Pinpoint the cell where the given text exists, returning its [x, y] midpoint coordinate. 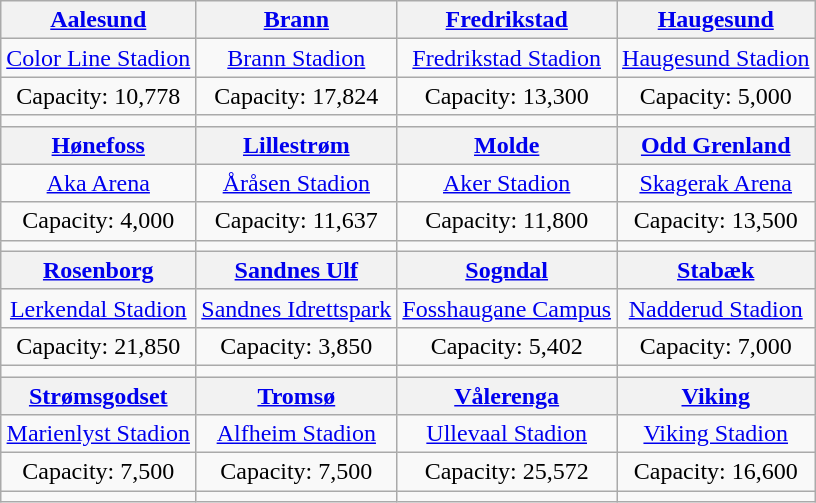
Capacity: 4,000 [98, 221]
Viking Stadion [716, 434]
Vålerenga [507, 395]
Lillestrøm [296, 145]
Tromsø [296, 395]
Capacity: 7,000 [716, 346]
Capacity: 16,600 [716, 472]
Brann Stadion [296, 58]
Nadderud Stadion [716, 308]
Sandnes Idrettspark [296, 308]
Capacity: 11,800 [507, 221]
Aka Arena [98, 183]
Strømsgodset [98, 395]
Color Line Stadion [98, 58]
Capacity: 5,000 [716, 96]
Haugesund [716, 20]
Fredrikstad Stadion [507, 58]
Capacity: 17,824 [296, 96]
Åråsen Stadion [296, 183]
Lerkendal Stadion [98, 308]
Haugesund Stadion [716, 58]
Sogndal [507, 270]
Marienlyst Stadion [98, 434]
Aalesund [98, 20]
Skagerak Arena [716, 183]
Capacity: 11,637 [296, 221]
Aker Stadion [507, 183]
Capacity: 3,850 [296, 346]
Capacity: 21,850 [98, 346]
Capacity: 13,500 [716, 221]
Capacity: 13,300 [507, 96]
Sandnes Ulf [296, 270]
Molde [507, 145]
Odd Grenland [716, 145]
Fosshaugane Campus [507, 308]
Ullevaal Stadion [507, 434]
Fredrikstad [507, 20]
Stabæk [716, 270]
Viking [716, 395]
Alfheim Stadion [296, 434]
Brann [296, 20]
Hønefoss [98, 145]
Rosenborg [98, 270]
Capacity: 10,778 [98, 96]
Capacity: 25,572 [507, 472]
Capacity: 5,402 [507, 346]
